Capture the cell that displays the provided text and extract its [x, y] central coordinate. 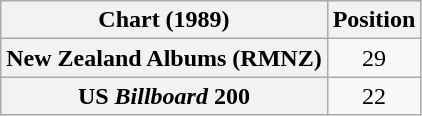
US Billboard 200 [164, 96]
Position [374, 20]
22 [374, 96]
New Zealand Albums (RMNZ) [164, 58]
Chart (1989) [164, 20]
29 [374, 58]
